Pinpoint the cell where the given text exists, returning its (X, Y) midpoint coordinate. 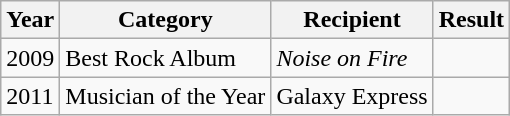
2011 (30, 96)
Musician of the Year (166, 96)
Recipient (352, 20)
2009 (30, 58)
Noise on Fire (352, 58)
Category (166, 20)
Year (30, 20)
Best Rock Album (166, 58)
Result (471, 20)
Galaxy Express (352, 96)
